Search for the cell housing the specified text and yield its (x, y) center coordinate. 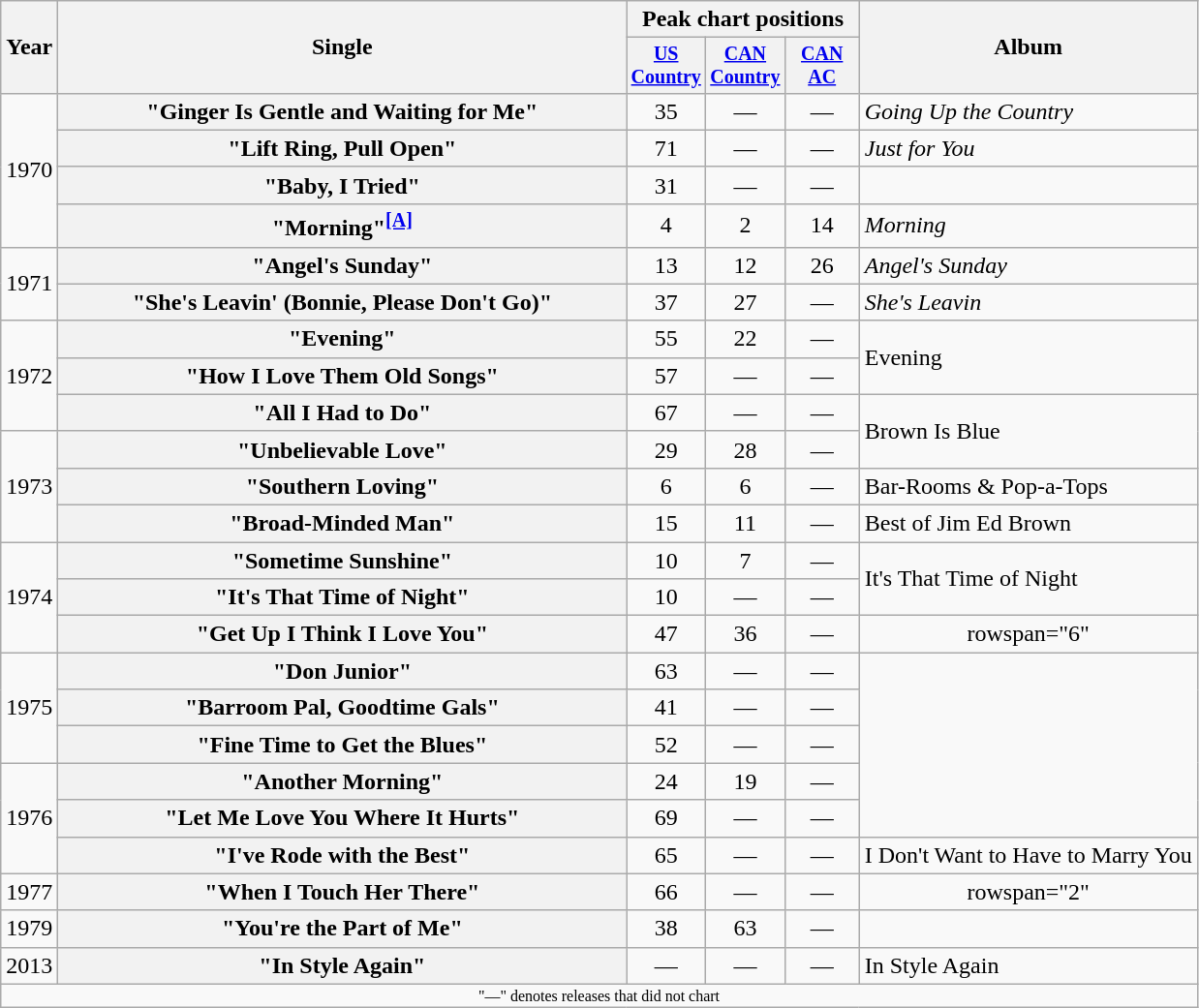
1974 (29, 597)
1975 (29, 708)
Best of Jim Ed Brown (1029, 523)
CAN Country (746, 66)
36 (746, 634)
Going Up the Country (1029, 111)
"Another Morning" (343, 781)
Angel's Sunday (1029, 265)
1977 (29, 892)
1973 (29, 486)
rowspan="6" (1029, 634)
In Style Again (1029, 965)
"Baby, I Tried" (343, 185)
Just for You (1029, 148)
Year (29, 47)
65 (666, 855)
66 (666, 892)
1976 (29, 818)
I Don't Want to Have to Marry You (1029, 855)
19 (746, 781)
"Lift Ring, Pull Open" (343, 148)
"When I Touch Her There" (343, 892)
"I've Rode with the Best" (343, 855)
7 (746, 561)
38 (666, 929)
"Morning"[A] (343, 225)
12 (746, 265)
"Unbelievable Love" (343, 449)
24 (666, 781)
"Evening" (343, 339)
"Barroom Pal, Goodtime Gals" (343, 708)
1972 (29, 376)
13 (666, 265)
29 (666, 449)
"How I Love Them Old Songs" (343, 376)
37 (666, 302)
"Southern Loving" (343, 486)
52 (666, 745)
69 (666, 818)
1979 (29, 929)
Morning (1029, 225)
"All I Had to Do" (343, 412)
"—" denotes releases that did not chart (599, 995)
Single (343, 47)
Brown Is Blue (1029, 431)
22 (746, 339)
28 (746, 449)
47 (666, 634)
"Fine Time to Get the Blues" (343, 745)
1970 (29, 170)
26 (821, 265)
67 (666, 412)
4 (666, 225)
"Don Junior" (343, 671)
"Get Up I Think I Love You" (343, 634)
15 (666, 523)
CAN AC (821, 66)
"You're the Part of Me" (343, 929)
27 (746, 302)
"It's That Time of Night" (343, 597)
2 (746, 225)
71 (666, 148)
US Country (666, 66)
Peak chart positions (743, 19)
2013 (29, 965)
31 (666, 185)
1971 (29, 284)
"Sometime Sunshine" (343, 561)
57 (666, 376)
Evening (1029, 357)
"Let Me Love You Where It Hurts" (343, 818)
"Broad-Minded Man" (343, 523)
14 (821, 225)
41 (666, 708)
Bar-Rooms & Pop-a-Tops (1029, 486)
"Angel's Sunday" (343, 265)
"Ginger Is Gentle and Waiting for Me" (343, 111)
"In Style Again" (343, 965)
It's That Time of Night (1029, 579)
35 (666, 111)
She's Leavin (1029, 302)
Album (1029, 47)
rowspan="2" (1029, 892)
"She's Leavin' (Bonnie, Please Don't Go)" (343, 302)
11 (746, 523)
55 (666, 339)
